Capture the cell that displays the provided text and extract its (X, Y) central coordinate. 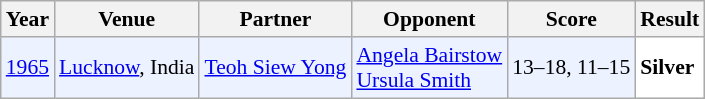
Opponent (429, 19)
Teoh Siew Yong (275, 68)
1965 (28, 68)
Lucknow, India (126, 68)
Result (670, 19)
Score (571, 19)
13–18, 11–15 (571, 68)
Silver (670, 68)
Venue (126, 19)
Partner (275, 19)
Angela Bairstow Ursula Smith (429, 68)
Year (28, 19)
